Locate the cell with the specified text and output its (x, y) center coordinate. 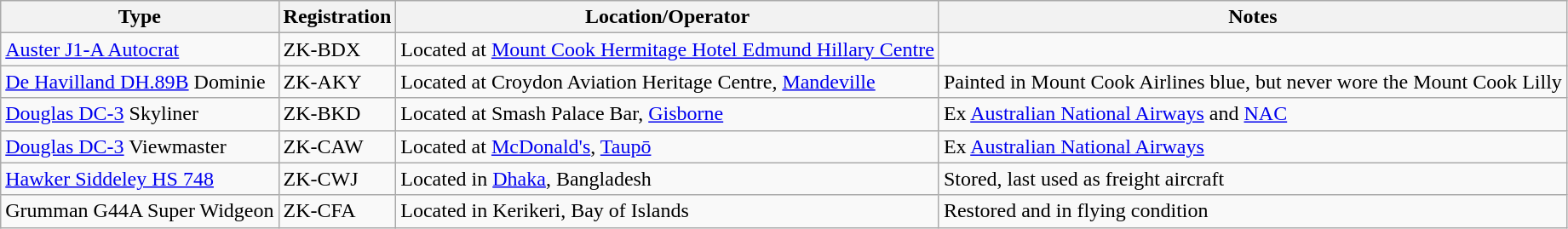
Notes (1252, 17)
Located in Kerikeri, Bay of Islands (668, 211)
Douglas DC-3 Viewmaster (140, 146)
Registration (337, 17)
Located at Mount Cook Hermitage Hotel Edmund Hillary Centre (668, 49)
Painted in Mount Cook Airlines blue, but never wore the Mount Cook Lilly (1252, 82)
ZK-BDX (337, 49)
Located at Smash Palace Bar, Gisborne (668, 114)
ZK-CFA (337, 211)
ZK-CAW (337, 146)
Location/Operator (668, 17)
Stored, last used as freight aircraft (1252, 179)
ZK-CWJ (337, 179)
Located at McDonald's, Taupō (668, 146)
ZK-AKY (337, 82)
De Havilland DH.89B Dominie (140, 82)
Restored and in flying condition (1252, 211)
Ex Australian National Airways and NAC (1252, 114)
Located in Dhaka, Bangladesh (668, 179)
Douglas DC-3 Skyliner (140, 114)
Ex Australian National Airways (1252, 146)
Grumman G44A Super Widgeon (140, 211)
Located at Croydon Aviation Heritage Centre, Mandeville (668, 82)
Type (140, 17)
Auster J1-A Autocrat (140, 49)
ZK-BKD (337, 114)
Hawker Siddeley HS 748 (140, 179)
